Capture the cell that displays the provided text and extract its [x, y] central coordinate. 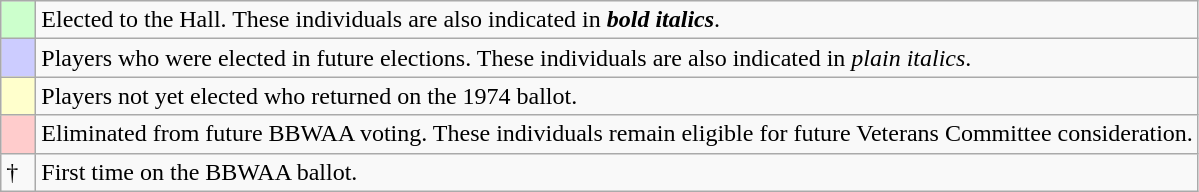
Elected to the Hall. These individuals are also indicated in bold italics. [618, 20]
Players who were elected in future elections. These individuals are also indicated in plain italics. [618, 58]
† [18, 172]
First time on the BBWAA ballot. [618, 172]
Players not yet elected who returned on the 1974 ballot. [618, 96]
Eliminated from future BBWAA voting. These individuals remain eligible for future Veterans Committee consideration. [618, 134]
